Pinpoint the cell where the given text exists, returning its (X, Y) midpoint coordinate. 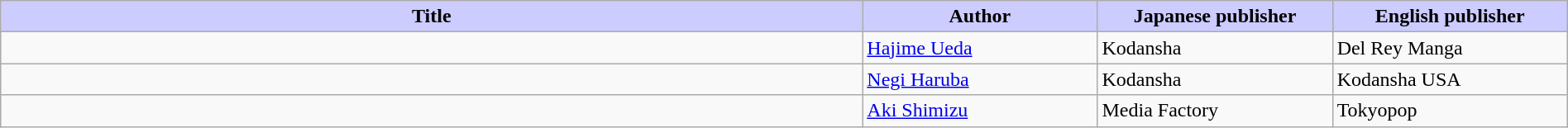
Hajime Ueda (980, 48)
Media Factory (1215, 111)
Aki Shimizu (980, 111)
Tokyopop (1450, 111)
Title (432, 17)
Negi Haruba (980, 79)
English publisher (1450, 17)
Japanese publisher (1215, 17)
Author (980, 17)
Kodansha USA (1450, 79)
Del Rey Manga (1450, 48)
